Provide the [X, Y] coordinate of the cell's center where the given text is located.  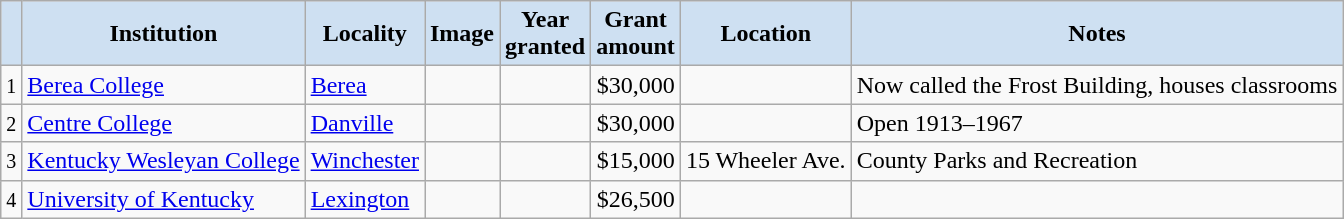
Kentucky Wesleyan College [164, 161]
Locality [364, 34]
Grantamount [636, 34]
Now called the Frost Building, houses classrooms [1097, 85]
2 [12, 123]
$15,000 [636, 161]
County Parks and Recreation [1097, 161]
15 Wheeler Ave. [766, 161]
Location [766, 34]
$26,500 [636, 199]
Notes [1097, 34]
Open 1913–1967 [1097, 123]
Danville [364, 123]
University of Kentucky [164, 199]
Institution [164, 34]
Berea College [164, 85]
3 [12, 161]
Lexington [364, 199]
1 [12, 85]
Image [462, 34]
Centre College [164, 123]
Berea [364, 85]
4 [12, 199]
Yeargranted [546, 34]
Winchester [364, 161]
